From the cell containing the given text, extract its center point as (x, y) coordinate. 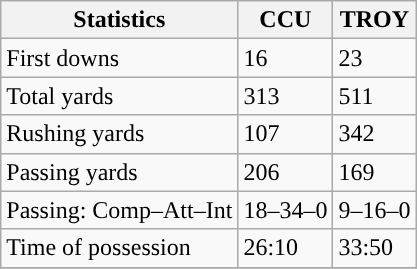
Time of possession (120, 248)
Passing: Comp–Att–Int (120, 210)
511 (374, 96)
342 (374, 134)
206 (286, 172)
First downs (120, 58)
9–16–0 (374, 210)
23 (374, 58)
TROY (374, 20)
Total yards (120, 96)
16 (286, 58)
107 (286, 134)
Rushing yards (120, 134)
313 (286, 96)
169 (374, 172)
33:50 (374, 248)
Statistics (120, 20)
Passing yards (120, 172)
18–34–0 (286, 210)
CCU (286, 20)
26:10 (286, 248)
